Pinpoint the cell where the given text exists, returning its [X, Y] midpoint coordinate. 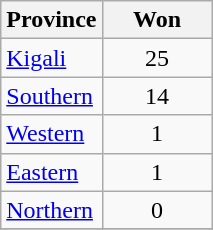
Won [157, 20]
0 [157, 210]
14 [157, 96]
Province [52, 20]
Eastern [52, 172]
Western [52, 134]
25 [157, 58]
Kigali [52, 58]
Southern [52, 96]
Northern [52, 210]
